Pinpoint the cell where the given text exists, returning its (X, Y) midpoint coordinate. 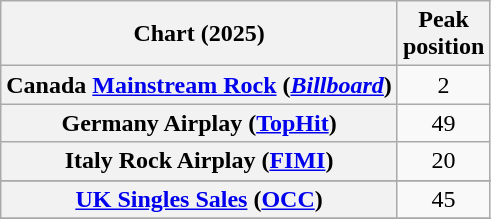
20 (443, 161)
Germany Airplay (TopHit) (200, 123)
Italy Rock Airplay (FIMI) (200, 161)
UK Singles Sales (OCC) (200, 199)
2 (443, 85)
Peakposition (443, 34)
49 (443, 123)
Canada Mainstream Rock (Billboard) (200, 85)
45 (443, 199)
Chart (2025) (200, 34)
